Provide the [X, Y] coordinate of the cell's center where the given text is located.  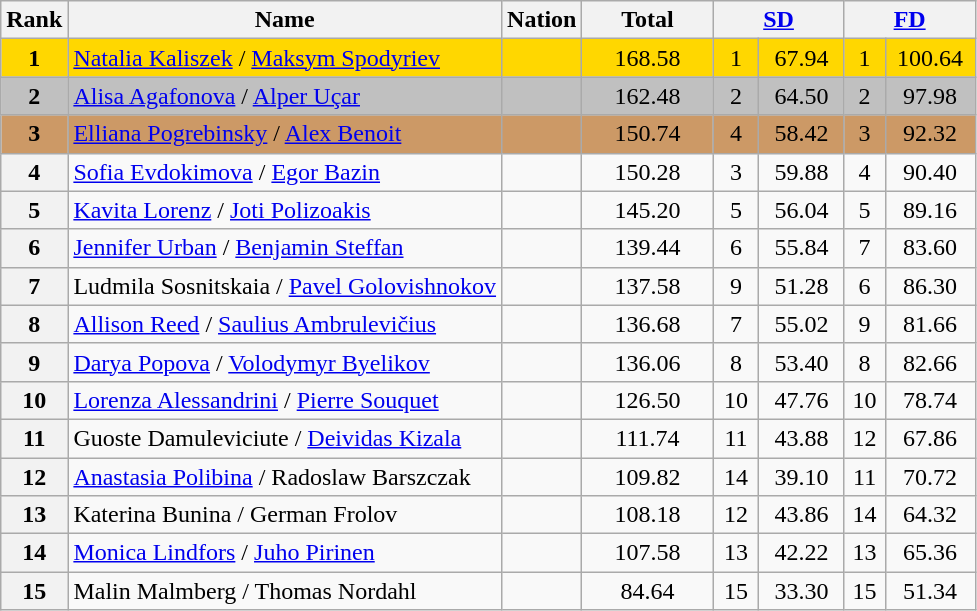
81.66 [930, 324]
Natalia Kaliszek / Maksym Spodyriev [285, 58]
39.10 [802, 477]
51.28 [802, 286]
Kavita Lorenz / Joti Polizoakis [285, 210]
67.86 [930, 438]
Sofia Evdokimova / Egor Bazin [285, 172]
Elliana Pogrebinsky / Alex Benoit [285, 134]
78.74 [930, 400]
126.50 [648, 400]
SD [778, 20]
108.18 [648, 515]
Name [285, 20]
64.32 [930, 515]
FD [910, 20]
Lorenza Alessandrini / Pierre Souquet [285, 400]
Anastasia Polibina / Radoslaw Barszczak [285, 477]
Rank [34, 20]
Monica Lindfors / Juho Pirinen [285, 553]
162.48 [648, 96]
65.36 [930, 553]
Malin Malmberg / Thomas Nordahl [285, 591]
111.74 [648, 438]
97.98 [930, 96]
84.64 [648, 591]
53.40 [802, 362]
137.58 [648, 286]
150.74 [648, 134]
86.30 [930, 286]
Nation [542, 20]
145.20 [648, 210]
83.60 [930, 248]
58.42 [802, 134]
168.58 [648, 58]
42.22 [802, 553]
109.82 [648, 477]
43.88 [802, 438]
Ludmila Sosnitskaia / Pavel Golovishnokov [285, 286]
150.28 [648, 172]
33.30 [802, 591]
70.72 [930, 477]
55.02 [802, 324]
82.66 [930, 362]
136.68 [648, 324]
Katerina Bunina / German Frolov [285, 515]
56.04 [802, 210]
90.40 [930, 172]
51.34 [930, 591]
89.16 [930, 210]
Guoste Damuleviciute / Deividas Kizala [285, 438]
55.84 [802, 248]
Alisa Agafonova / Alper Uçar [285, 96]
47.76 [802, 400]
136.06 [648, 362]
64.50 [802, 96]
139.44 [648, 248]
67.94 [802, 58]
43.86 [802, 515]
92.32 [930, 134]
Total [648, 20]
100.64 [930, 58]
107.58 [648, 553]
Jennifer Urban / Benjamin Steffan [285, 248]
59.88 [802, 172]
Darya Popova / Volodymyr Byelikov [285, 362]
Allison Reed / Saulius Ambrulevičius [285, 324]
